Find where the given text appears and provide that cell's center as [X, Y] coordinate. 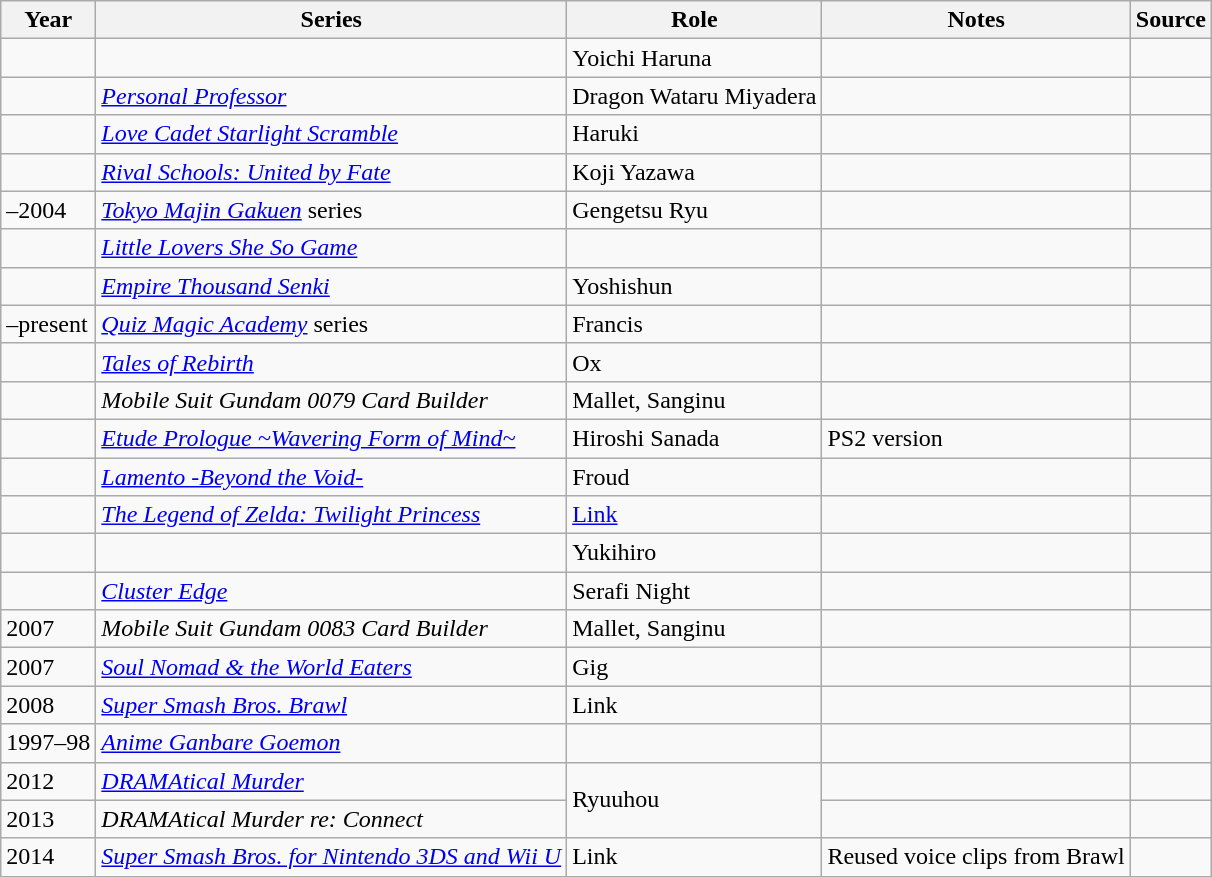
2008 [48, 705]
Love Cadet Starlight Scramble [332, 134]
Lamento -Beyond the Void- [332, 477]
Ryuuhou [694, 800]
2013 [48, 819]
The Legend of Zelda: Twilight Princess [332, 515]
–2004 [48, 210]
2014 [48, 857]
Tokyo Majin Gakuen series [332, 210]
Reused voice clips from Brawl [976, 857]
Rival Schools: United by Fate [332, 172]
Soul Nomad & the World Eaters [332, 667]
Source [1170, 20]
Little Lovers She So Game [332, 248]
Personal Professor [332, 96]
Anime Ganbare Goemon [332, 743]
Froud [694, 477]
–present [48, 324]
Yoshishun [694, 286]
Francis [694, 324]
2012 [48, 781]
Notes [976, 20]
Mobile Suit Gundam 0083 Card Builder [332, 629]
Super Smash Bros. for Nintendo 3DS and Wii U [332, 857]
Series [332, 20]
Hiroshi Sanada [694, 438]
PS2 version [976, 438]
DRAMAtical Murder [332, 781]
Tales of Rebirth [332, 362]
Gig [694, 667]
Gengetsu Ryu [694, 210]
Dragon Wataru Miyadera [694, 96]
Yoichi Haruna [694, 58]
Yukihiro [694, 553]
Quiz Magic Academy series [332, 324]
Empire Thousand Senki [332, 286]
Koji Yazawa [694, 172]
Role [694, 20]
Ox [694, 362]
Serafi Night [694, 591]
Mobile Suit Gundam 0079 Card Builder [332, 400]
Etude Prologue ~Wavering Form of Mind~ [332, 438]
Haruki [694, 134]
DRAMAtical Murder re: Connect [332, 819]
Year [48, 20]
1997–98 [48, 743]
Cluster Edge [332, 591]
Super Smash Bros. Brawl [332, 705]
